Return the [x, y] coordinate for the center point of the cell that contains the specified text.  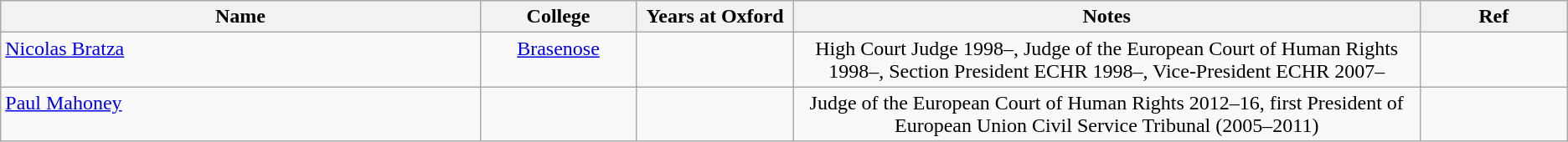
Name [240, 17]
College [558, 17]
Nicolas Bratza [240, 60]
Notes [1106, 17]
Paul Mahoney [240, 114]
Judge of the European Court of Human Rights 2012–16, first President of European Union Civil Service Tribunal (2005–2011) [1106, 114]
Ref [1493, 17]
Brasenose [558, 60]
High Court Judge 1998–, Judge of the European Court of Human Rights 1998–, Section President ECHR 1998–, Vice-President ECHR 2007– [1106, 60]
Years at Oxford [715, 17]
